Detect which cell encompasses the target text, then output its (x, y) center coordinate. 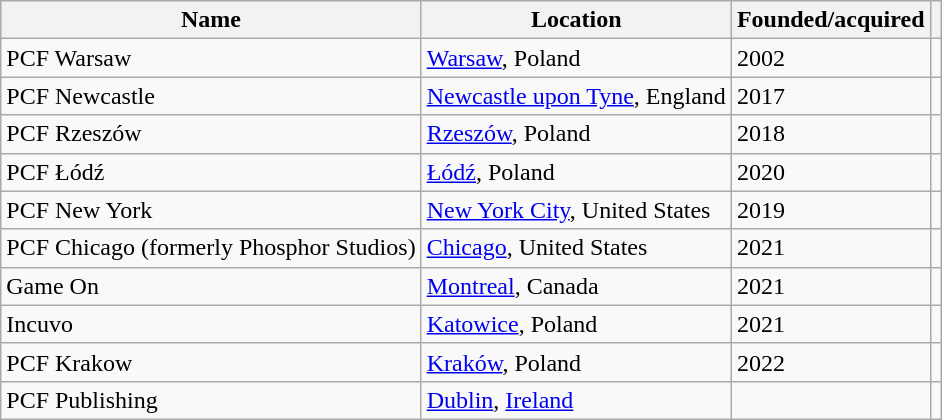
Łódź, Poland (576, 172)
2017 (830, 96)
Incuvo (211, 324)
Chicago, United States (576, 248)
PCF Łódź (211, 172)
2020 (830, 172)
2018 (830, 134)
PCF Newcastle (211, 96)
Katowice, Poland (576, 324)
Location (576, 20)
New York City, United States (576, 210)
PCF Krakow (211, 362)
Game On (211, 286)
2002 (830, 58)
Montreal, Canada (576, 286)
Dublin, Ireland (576, 400)
2019 (830, 210)
Newcastle upon Tyne, England (576, 96)
2022 (830, 362)
Kraków, Poland (576, 362)
Founded/acquired (830, 20)
Warsaw, Poland (576, 58)
PCF Chicago (formerly Phosphor Studios) (211, 248)
PCF New York (211, 210)
PCF Rzeszów (211, 134)
PCF Publishing (211, 400)
PCF Warsaw (211, 58)
Rzeszów, Poland (576, 134)
Name (211, 20)
